Output the (x, y) coordinate of the center of the cell containing the given text.  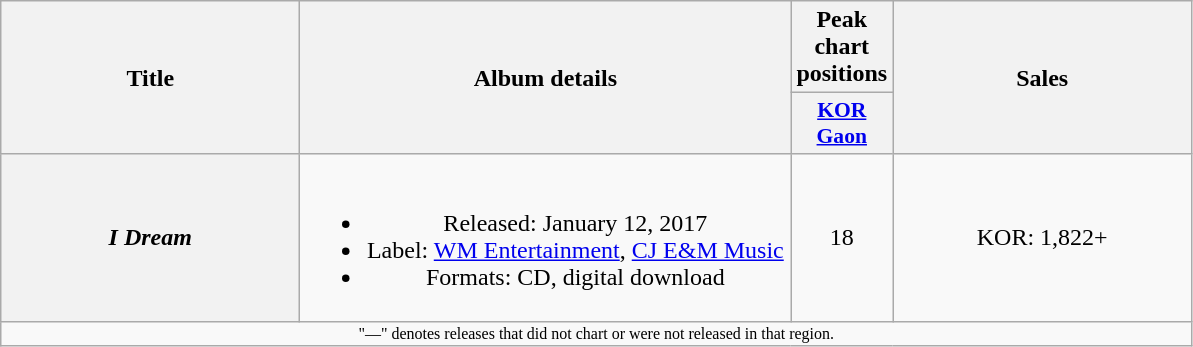
Released: January 12, 2017Label: WM Entertainment, CJ E&M MusicFormats: CD, digital download (546, 238)
18 (842, 238)
Sales (1042, 78)
I Dream (150, 238)
KOR: 1,822+ (1042, 238)
Album details (546, 78)
Title (150, 78)
"—" denotes releases that did not chart or were not released in that region. (596, 333)
KORGaon (842, 124)
Peak chart positions (842, 47)
